Extract the (X, Y) coordinate from the center of the cell holding the provided text.  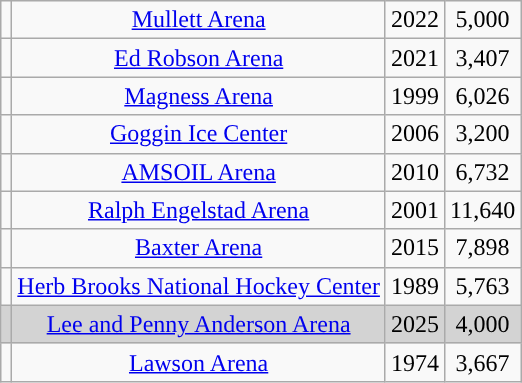
1974 (414, 362)
1989 (414, 286)
3,200 (483, 134)
11,640 (483, 210)
2015 (414, 248)
2022 (414, 20)
Ed Robson Arena (199, 58)
2025 (414, 324)
2010 (414, 172)
4,000 (483, 324)
Goggin Ice Center (199, 134)
2001 (414, 210)
7,898 (483, 248)
6,026 (483, 96)
3,407 (483, 58)
Baxter Arena (199, 248)
Mullett Arena (199, 20)
Herb Brooks National Hockey Center (199, 286)
3,667 (483, 362)
2006 (414, 134)
1999 (414, 96)
AMSOIL Arena (199, 172)
Magness Arena (199, 96)
Lawson Arena (199, 362)
5,763 (483, 286)
Ralph Engelstad Arena (199, 210)
6,732 (483, 172)
Lee and Penny Anderson Arena (199, 324)
5,000 (483, 20)
2021 (414, 58)
